Extract the [X, Y] coordinate from the center of the cell holding the provided text.  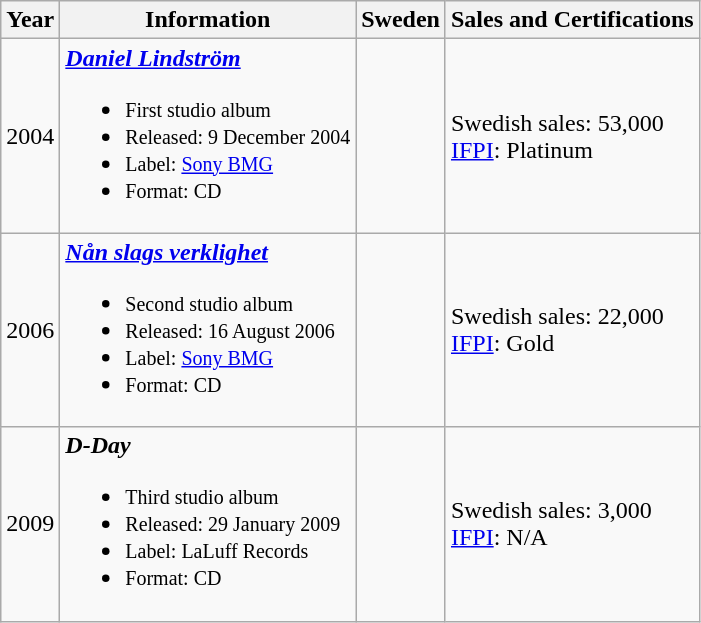
Swedish sales: 3,000IFPI: N/A [572, 524]
Year [30, 20]
Sweden [401, 20]
D-DayThird studio albumReleased: 29 January 2009Label: LaLuff RecordsFormat: CD [208, 524]
Swedish sales: 53,000IFPI: Platinum [572, 136]
Nån slags verklighetSecond studio albumReleased: 16 August 2006Label: Sony BMGFormat: CD [208, 330]
Daniel LindströmFirst studio albumReleased: 9 December 2004Label: Sony BMGFormat: CD [208, 136]
2009 [30, 524]
2006 [30, 330]
Information [208, 20]
2004 [30, 136]
Swedish sales: 22,000IFPI: Gold [572, 330]
Sales and Certifications [572, 20]
